Locate the cell with the specified text and output its (X, Y) center coordinate. 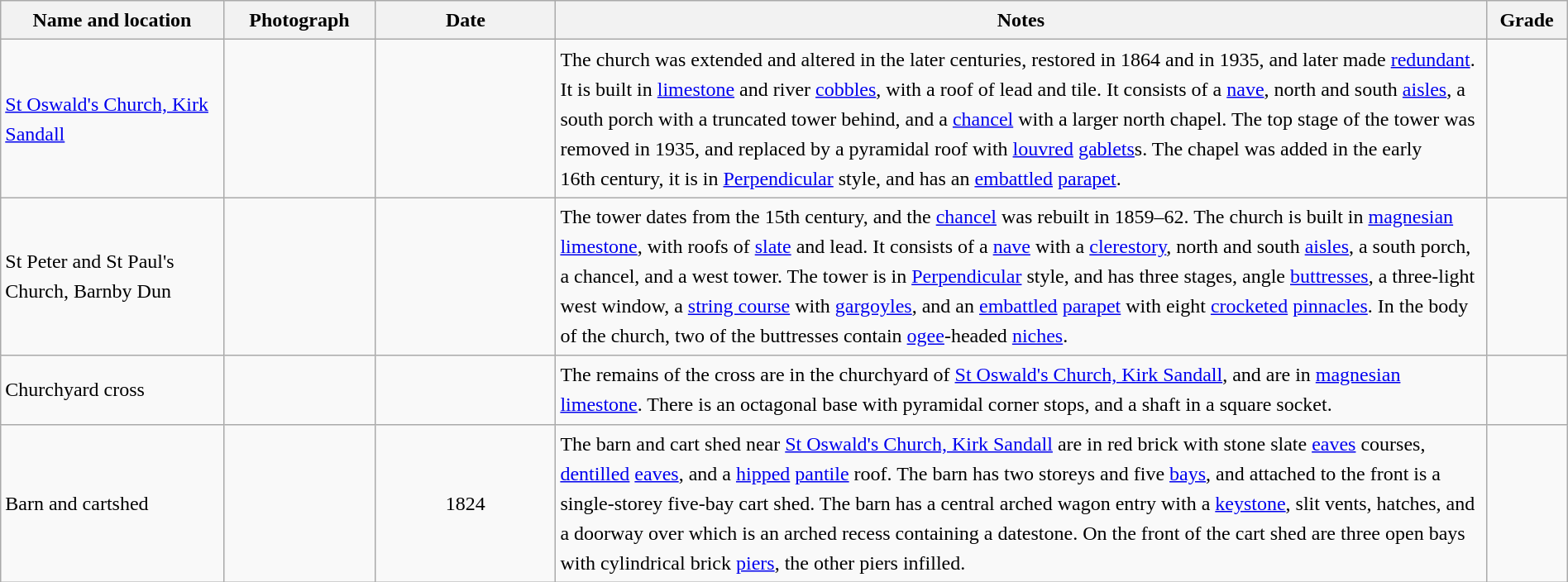
Churchyard cross (112, 390)
Notes (1021, 20)
Photograph (299, 20)
Grade (1527, 20)
St Peter and St Paul's Church, Barnby Dun (112, 276)
Barn and cartshed (112, 503)
Date (466, 20)
St Oswald's Church, Kirk Sandall (112, 119)
Name and location (112, 20)
1824 (466, 503)
